Extract the (x, y) coordinate from the center of the cell holding the provided text.  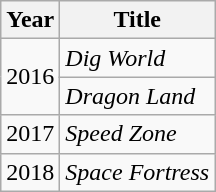
2017 (30, 134)
Space Fortress (138, 172)
Dig World (138, 58)
Speed Zone (138, 134)
Dragon Land (138, 96)
2018 (30, 172)
Year (30, 20)
Title (138, 20)
2016 (30, 77)
